Locate the cell with the specified text and output its [x, y] center coordinate. 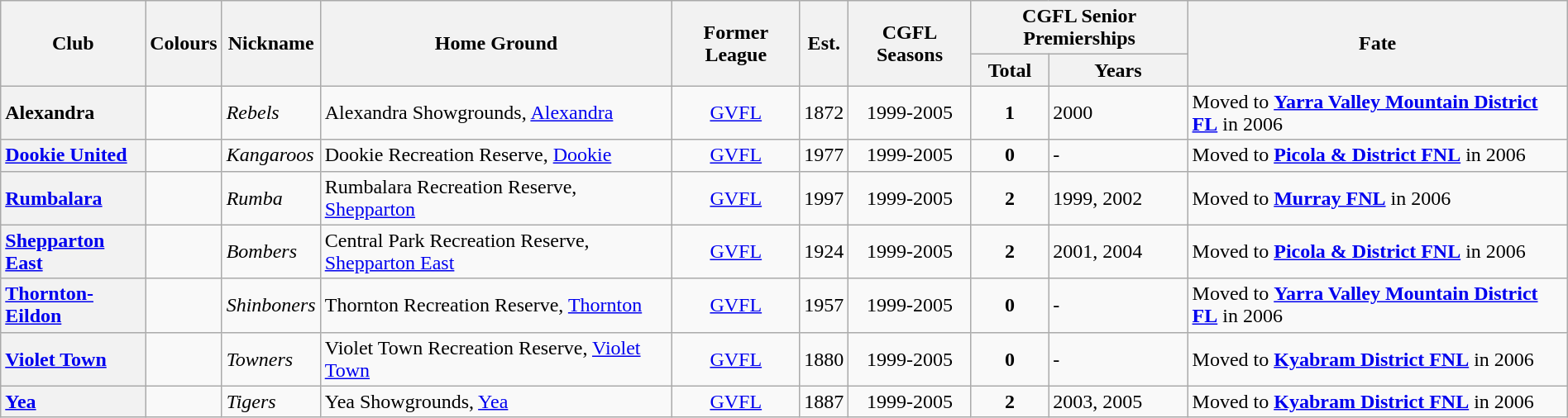
Fate [1378, 43]
Alexandra [73, 112]
Tigers [271, 401]
Rumba [271, 198]
Rebels [271, 112]
Nickname [271, 43]
CGFL Seasons [910, 43]
Violet Town [73, 359]
Dookie United [73, 155]
2000 [1118, 112]
Dookie Recreation Reserve, Dookie [496, 155]
Towners [271, 359]
1999, 2002 [1118, 198]
Thornton-Eildon [73, 306]
Violet Town Recreation Reserve, Violet Town [496, 359]
1 [1010, 112]
1977 [824, 155]
2003, 2005 [1118, 401]
Shinboners [271, 306]
Colours [184, 43]
Former League [736, 43]
Alexandra Showgrounds, Alexandra [496, 112]
Est. [824, 43]
Thornton Recreation Reserve, Thornton [496, 306]
Moved to Murray FNL in 2006 [1378, 198]
Kangaroos [271, 155]
1872 [824, 112]
1880 [824, 359]
2001, 2004 [1118, 251]
Total [1010, 70]
Rumbalara [73, 198]
1887 [824, 401]
Central Park Recreation Reserve, Shepparton East [496, 251]
1957 [824, 306]
Club [73, 43]
Rumbalara Recreation Reserve, Shepparton [496, 198]
Yea Showgrounds, Yea [496, 401]
Years [1118, 70]
1924 [824, 251]
1997 [824, 198]
Shepparton East [73, 251]
Home Ground [496, 43]
Yea [73, 401]
Bombers [271, 251]
CGFL Senior Premierships [1079, 28]
